Search for the cell housing the specified text and yield its (x, y) center coordinate. 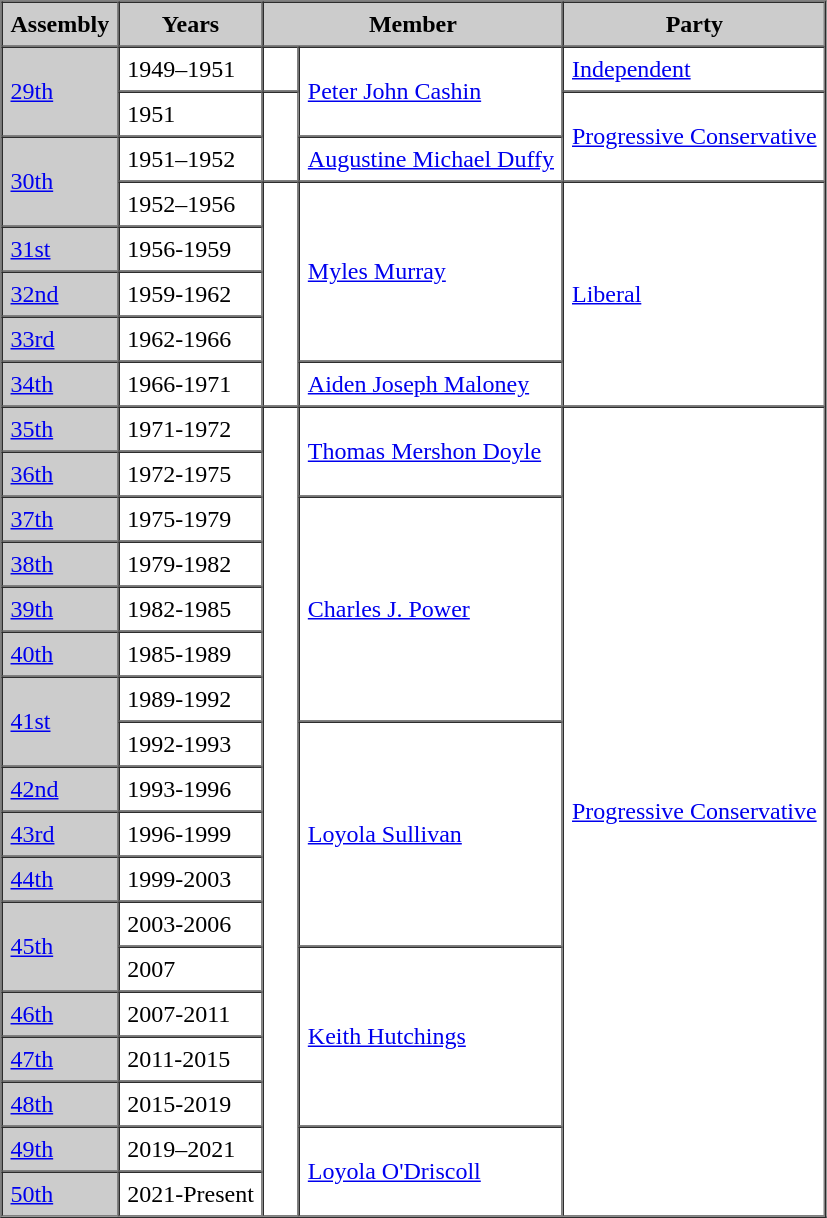
Myles Murray (431, 272)
1962-1966 (190, 338)
2007 (190, 968)
Party (694, 24)
Augustine Michael Duffy (431, 158)
1956-1959 (190, 248)
2021-Present (190, 1194)
48th (60, 1104)
45th (60, 947)
43rd (60, 834)
Keith Hutchings (431, 1036)
38th (60, 564)
47th (60, 1058)
Loyola O'Driscoll (431, 1171)
Charles J. Power (431, 608)
2011-2015 (190, 1058)
44th (60, 878)
Member (413, 24)
Independent (694, 68)
42nd (60, 788)
1971-1972 (190, 428)
1992-1993 (190, 744)
32nd (60, 294)
37th (60, 518)
1951 (190, 114)
30th (60, 181)
39th (60, 608)
49th (60, 1148)
1989-1992 (190, 698)
1975-1979 (190, 518)
Years (190, 24)
Peter John Cashin (431, 91)
Aiden Joseph Maloney (431, 384)
40th (60, 654)
46th (60, 1014)
1959-1962 (190, 294)
2003-2006 (190, 924)
36th (60, 474)
34th (60, 384)
2007-2011 (190, 1014)
1952–1956 (190, 204)
Thomas Mershon Doyle (431, 451)
1979-1982 (190, 564)
41st (60, 721)
35th (60, 428)
29th (60, 91)
1966-1971 (190, 384)
2015-2019 (190, 1104)
50th (60, 1194)
2019–2021 (190, 1148)
1949–1951 (190, 68)
1951–1952 (190, 158)
1996-1999 (190, 834)
31st (60, 248)
33rd (60, 338)
Loyola Sullivan (431, 834)
1982-1985 (190, 608)
1972-1975 (190, 474)
1999-2003 (190, 878)
1985-1989 (190, 654)
Liberal (694, 294)
Assembly (60, 24)
1993-1996 (190, 788)
